Identify which cell holds the provided text, then report its [x, y] central coordinate. 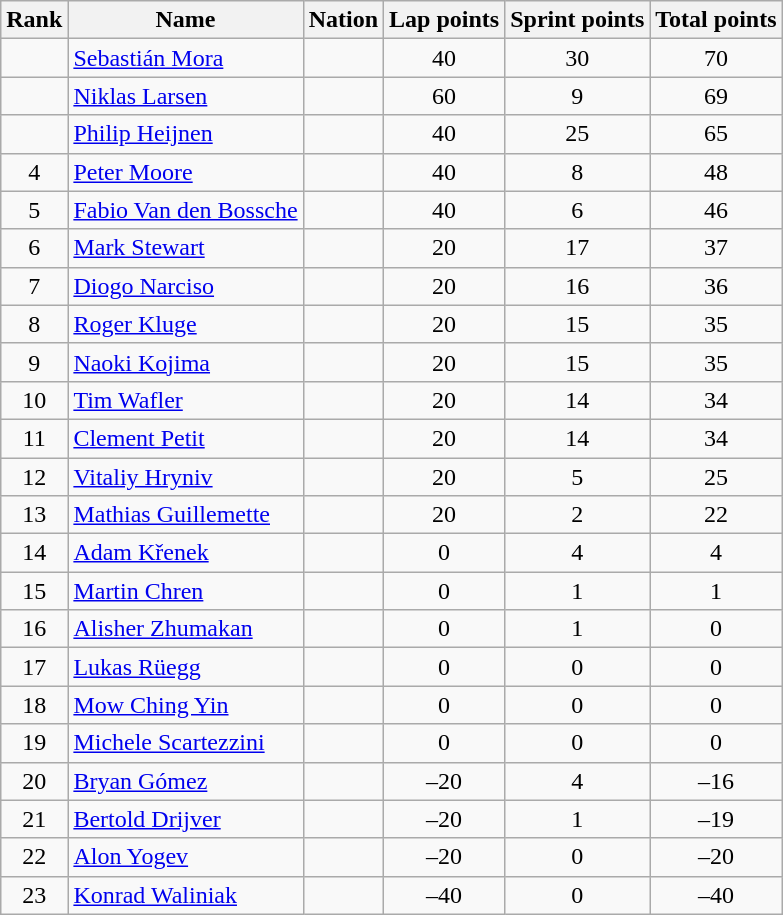
Mathias Guillemette [186, 515]
Mow Ching Yin [186, 705]
10 [34, 400]
Alisher Zhumakan [186, 629]
Bryan Gómez [186, 781]
13 [34, 515]
7 [34, 286]
65 [716, 134]
37 [716, 248]
69 [716, 96]
Nation [343, 20]
Lap points [444, 20]
Michele Scartezzini [186, 743]
70 [716, 58]
Sprint points [578, 20]
19 [34, 743]
60 [444, 96]
12 [34, 477]
Konrad Waliniak [186, 895]
Bertold Drijver [186, 819]
11 [34, 438]
Sebastián Mora [186, 58]
30 [578, 58]
36 [716, 286]
–19 [716, 819]
48 [716, 172]
Alon Yogev [186, 857]
Adam Křenek [186, 553]
Niklas Larsen [186, 96]
Martin Chren [186, 591]
Peter Moore [186, 172]
Name [186, 20]
23 [34, 895]
Diogo Narciso [186, 286]
Lukas Rüegg [186, 667]
Roger Kluge [186, 324]
Rank [34, 20]
Philip Heijnen [186, 134]
Clement Petit [186, 438]
–16 [716, 781]
Naoki Kojima [186, 362]
21 [34, 819]
2 [578, 515]
Vitaliy Hryniv [186, 477]
Total points [716, 20]
18 [34, 705]
Mark Stewart [186, 248]
46 [716, 210]
Fabio Van den Bossche [186, 210]
Tim Wafler [186, 400]
